Provide the (x, y) coordinate of the cell's center where the given text is located.  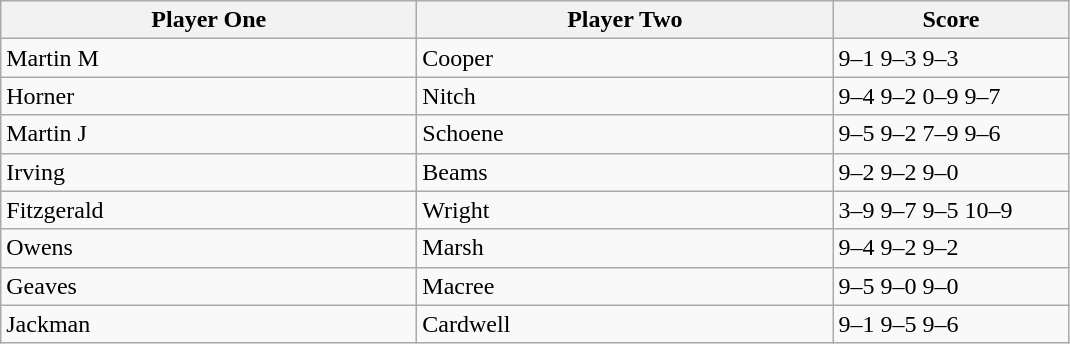
Score (951, 20)
Horner (209, 96)
Fitzgerald (209, 210)
Schoene (625, 134)
9–2 9–2 9–0 (951, 172)
Beams (625, 172)
9–4 9–2 0–9 9–7 (951, 96)
Marsh (625, 248)
9–5 9–0 9–0 (951, 286)
Geaves (209, 286)
Macree (625, 286)
Player Two (625, 20)
Nitch (625, 96)
3–9 9–7 9–5 10–9 (951, 210)
9–5 9–2 7–9 9–6 (951, 134)
Irving (209, 172)
Wright (625, 210)
9–4 9–2 9–2 (951, 248)
Martin M (209, 58)
9–1 9–5 9–6 (951, 324)
Player One (209, 20)
9–1 9–3 9–3 (951, 58)
Jackman (209, 324)
Owens (209, 248)
Cardwell (625, 324)
Cooper (625, 58)
Martin J (209, 134)
